Detect which cell encompasses the target text, then output its [x, y] center coordinate. 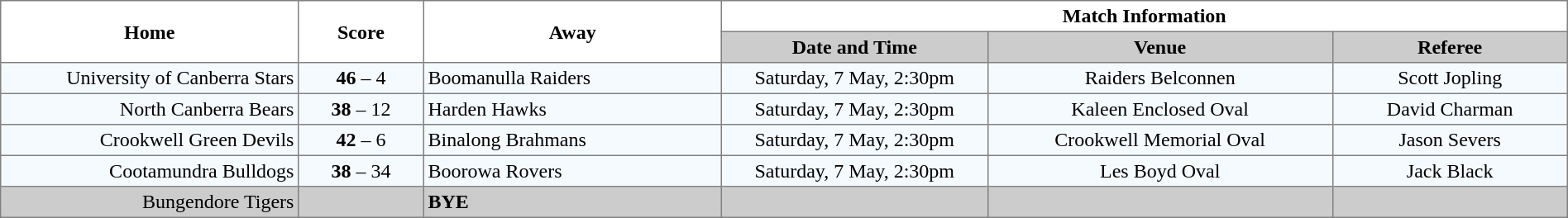
Referee [1450, 47]
Bungendore Tigers [150, 202]
38 – 34 [361, 171]
Boomanulla Raiders [572, 78]
Crookwell Memorial Oval [1159, 140]
Venue [1159, 47]
Jason Severs [1450, 140]
Les Boyd Oval [1159, 171]
Harden Hawks [572, 109]
North Canberra Bears [150, 109]
Kaleen Enclosed Oval [1159, 109]
Away [572, 31]
46 – 4 [361, 78]
University of Canberra Stars [150, 78]
Score [361, 31]
David Charman [1450, 109]
Jack Black [1450, 171]
Date and Time [854, 47]
Cootamundra Bulldogs [150, 171]
Home [150, 31]
Crookwell Green Devils [150, 140]
Match Information [1145, 17]
Boorowa Rovers [572, 171]
38 – 12 [361, 109]
Binalong Brahmans [572, 140]
42 – 6 [361, 140]
Raiders Belconnen [1159, 78]
BYE [572, 202]
Scott Jopling [1450, 78]
